Extract the (X, Y) coordinate from the center of the cell holding the provided text.  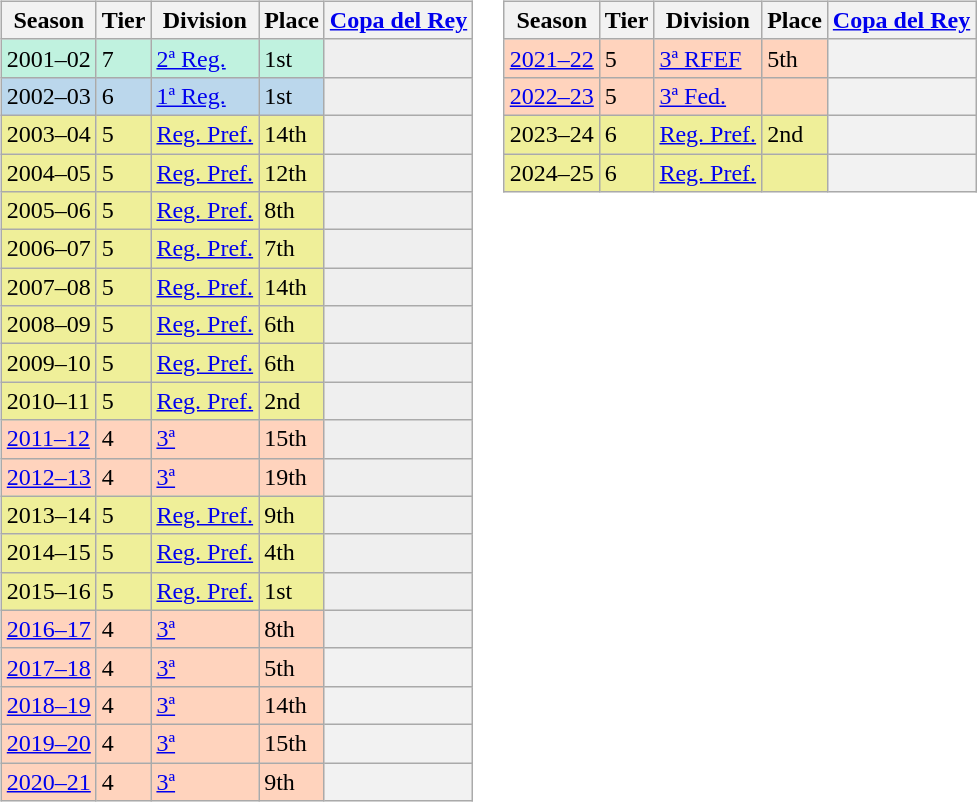
4th (292, 553)
2007–08 (48, 287)
2018–19 (48, 705)
2012–13 (48, 477)
2010–11 (48, 401)
2017–18 (48, 667)
2001–02 (48, 58)
2002–03 (48, 96)
2013–14 (48, 515)
2019–20 (48, 743)
2014–15 (48, 553)
2004–05 (48, 173)
2022–23 (552, 96)
2008–09 (48, 325)
2005–06 (48, 211)
3ª Fed. (708, 96)
2ª Reg. (205, 58)
2009–10 (48, 363)
2021–22 (552, 58)
7 (124, 58)
2023–24 (552, 134)
2016–17 (48, 629)
19th (292, 477)
2024–25 (552, 173)
12th (292, 173)
2011–12 (48, 439)
2006–07 (48, 249)
3ª RFEF (708, 58)
1ª Reg. (205, 96)
2020–21 (48, 781)
2003–04 (48, 134)
7th (292, 249)
2015–16 (48, 591)
